Determine the (x, y) coordinate at the center of the cell enclosing the given text.  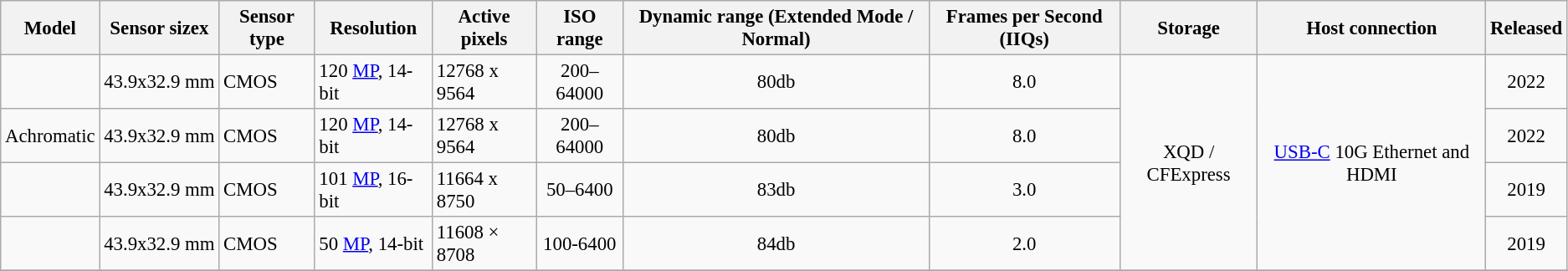
84db (776, 244)
Sensor sizex (159, 28)
Storage (1188, 28)
50 MP, 14-bit (373, 244)
Released (1526, 28)
XQD / CFExpress (1188, 163)
Dynamic range (Extended Mode / Normal) (776, 28)
11664 x 8750 (484, 191)
Model (50, 28)
3.0 (1024, 191)
Sensor type (267, 28)
2.0 (1024, 244)
83db (776, 191)
ISO range (580, 28)
Resolution (373, 28)
50–6400 (580, 191)
11608 × 8708 (484, 244)
Host connection (1372, 28)
Frames per Second (IIQs) (1024, 28)
100-6400 (580, 244)
USB-C 10G Ethernet and HDMI (1372, 163)
Active pixels (484, 28)
101 MP, 16-bit (373, 191)
Achromatic (50, 135)
